From the cell containing the given text, extract its center point as [X, Y] coordinate. 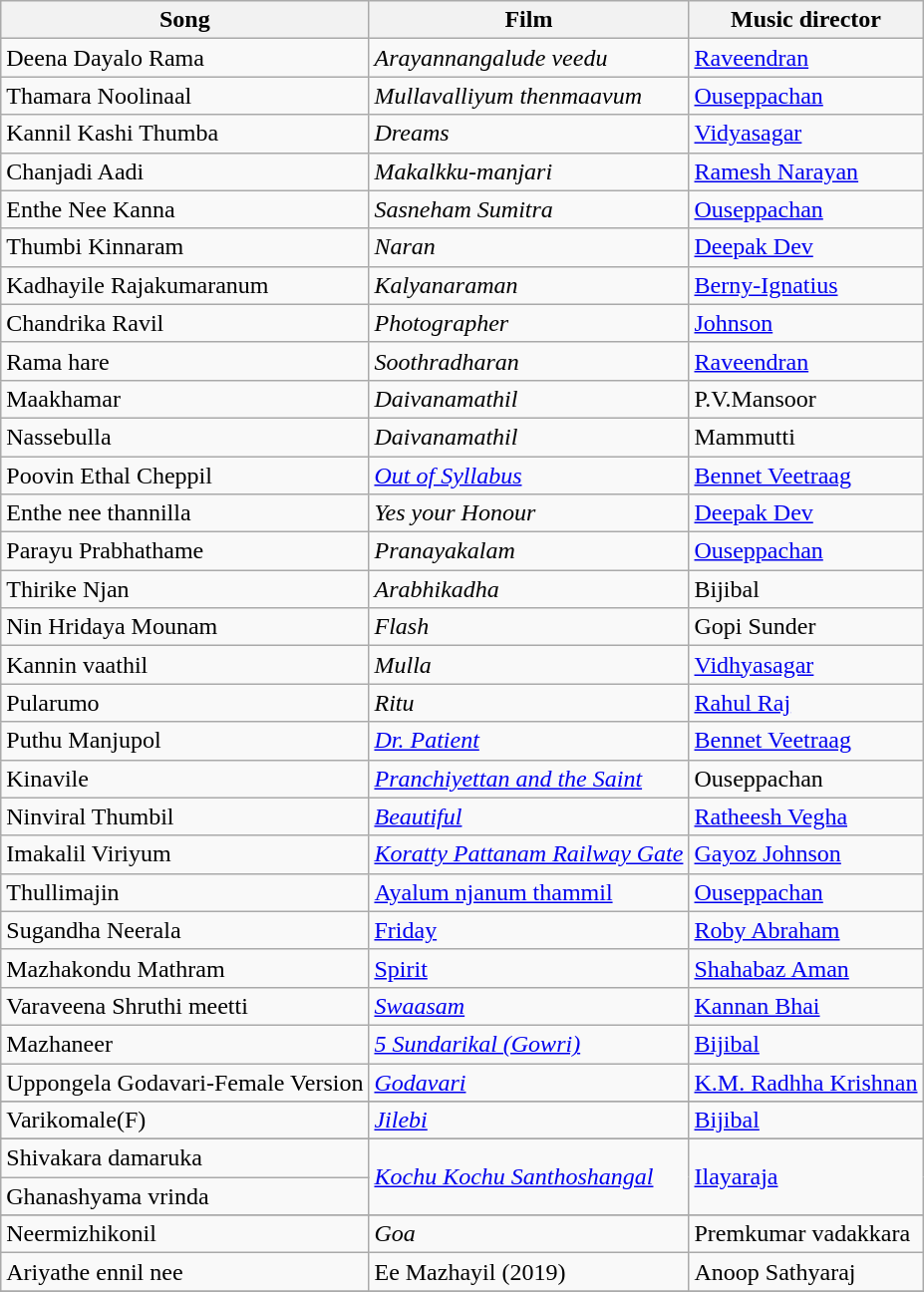
Dr. Patient [528, 741]
Neermizhikonil [185, 1234]
Naran [528, 247]
Johnson [805, 323]
Ilayaraja [805, 1177]
Song [185, 20]
Ghanashyama vrinda [185, 1196]
Kochu Kochu Santhoshangal [528, 1177]
Vidyasagar [805, 134]
Ee Mazhayil (2019) [528, 1272]
Enthe nee thannilla [185, 513]
Ariyathe ennil nee [185, 1272]
Dreams [528, 134]
Parayu Prabhathame [185, 551]
Nassebulla [185, 437]
Mammutti [805, 437]
Nin Hridaya Mounam [185, 627]
Friday [528, 930]
Varikomale(F) [185, 1121]
Puthu Manjupol [185, 741]
Koratty Pattanam Railway Gate [528, 854]
Mazhaneer [185, 1044]
Uppongela Godavari-Female Version [185, 1082]
Arayannangalude veedu [528, 58]
Chanjadi Aadi [185, 171]
Anoop Sathyaraj [805, 1272]
Thamara Noolinaal [185, 96]
Arabhikadha [528, 589]
Photographer [528, 323]
Shivakara damaruka [185, 1158]
Goa [528, 1234]
Music director [805, 20]
Gayoz Johnson [805, 854]
Rahul Raj [805, 703]
Kadhayile Rajakumaranum [185, 285]
Kinavile [185, 779]
Sugandha Neerala [185, 930]
Thumbi Kinnaram [185, 247]
Film [528, 20]
Premkumar vadakkara [805, 1234]
Thirike Njan [185, 589]
Gopi Sunder [805, 627]
Jilebi [528, 1121]
Enthe Nee Kanna [185, 209]
Pranayakalam [528, 551]
Varaveena Shruthi meetti [185, 1006]
Spirit [528, 968]
Kannil Kashi Thumba [185, 134]
Mazhakondu Mathram [185, 968]
Ayalum njanum thammil [528, 892]
Mulla [528, 665]
Flash [528, 627]
Ramesh Narayan [805, 171]
Soothradharan [528, 361]
Deena Dayalo Rama [185, 58]
Chandrika Ravil [185, 323]
Kalyanaraman [528, 285]
Roby Abraham [805, 930]
Beautiful [528, 816]
Pularumo [185, 703]
K.M. Radhha Krishnan [805, 1082]
Rama hare [185, 361]
Maakhamar [185, 399]
Vidhyasagar [805, 665]
Out of Syllabus [528, 476]
Pranchiyettan and the Saint [528, 779]
Ratheesh Vegha [805, 816]
Imakalil Viriyum [185, 854]
5 Sundarikal (Gowri) [528, 1044]
Swaasam [528, 1006]
Ninviral Thumbil [185, 816]
Godavari [528, 1082]
Ritu [528, 703]
Makalkku-manjari [528, 171]
Berny-Ignatius [805, 285]
Sasneham Sumitra [528, 209]
Shahabaz Aman [805, 968]
P.V.Mansoor [805, 399]
Kannan Bhai [805, 1006]
Kannin vaathil [185, 665]
Yes your Honour [528, 513]
Thullimajin [185, 892]
Mullavalliyum thenmaavum [528, 96]
Poovin Ethal Cheppil [185, 476]
